For the text-containing cell, return its midpoint in [x, y] coordinate format. 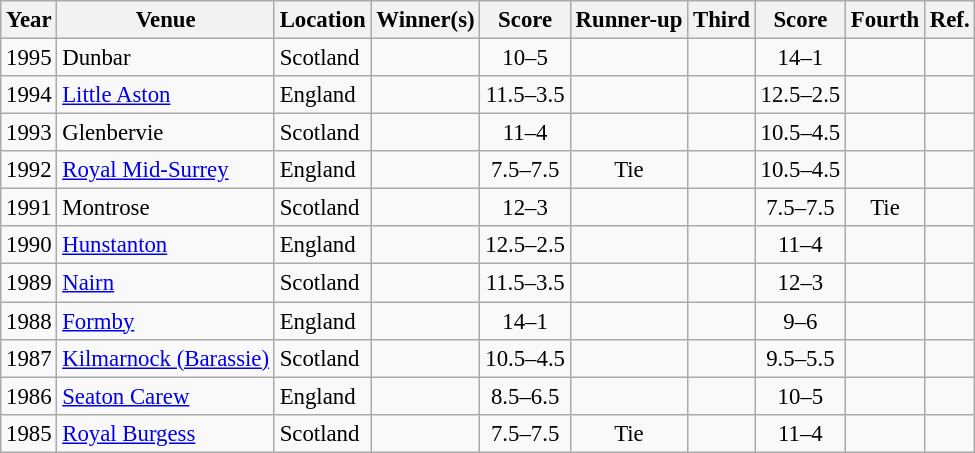
1994 [29, 95]
9–6 [800, 321]
1993 [29, 133]
Seaton Carew [166, 396]
Venue [166, 20]
Formby [166, 321]
9.5–5.5 [800, 358]
Kilmarnock (Barassie) [166, 358]
1985 [29, 433]
1989 [29, 283]
Little Aston [166, 95]
Runner-up [628, 20]
1988 [29, 321]
1991 [29, 208]
Year [29, 20]
Fourth [886, 20]
Dunbar [166, 58]
Royal Burgess [166, 433]
1995 [29, 58]
Glenbervie [166, 133]
Royal Mid-Surrey [166, 170]
Winner(s) [426, 20]
1992 [29, 170]
8.5–6.5 [525, 396]
Third [722, 20]
Location [322, 20]
Hunstanton [166, 245]
Nairn [166, 283]
1990 [29, 245]
1986 [29, 396]
Ref. [949, 20]
Montrose [166, 208]
1987 [29, 358]
